For the text-containing cell, return its midpoint in [x, y] coordinate format. 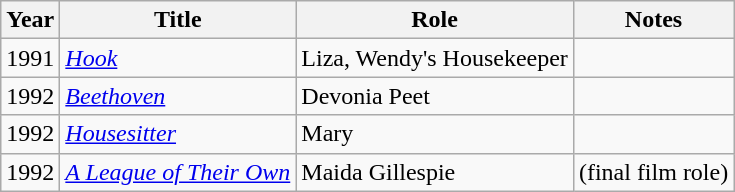
Title [178, 20]
Hook [178, 58]
Role [435, 20]
Housesitter [178, 134]
(final film role) [653, 172]
Beethoven [178, 96]
Mary [435, 134]
1991 [30, 58]
Notes [653, 20]
Devonia Peet [435, 96]
Maida Gillespie [435, 172]
Liza, Wendy's Housekeeper [435, 58]
A League of Their Own [178, 172]
Year [30, 20]
